Return (x, y) of the center of cell containing provided text 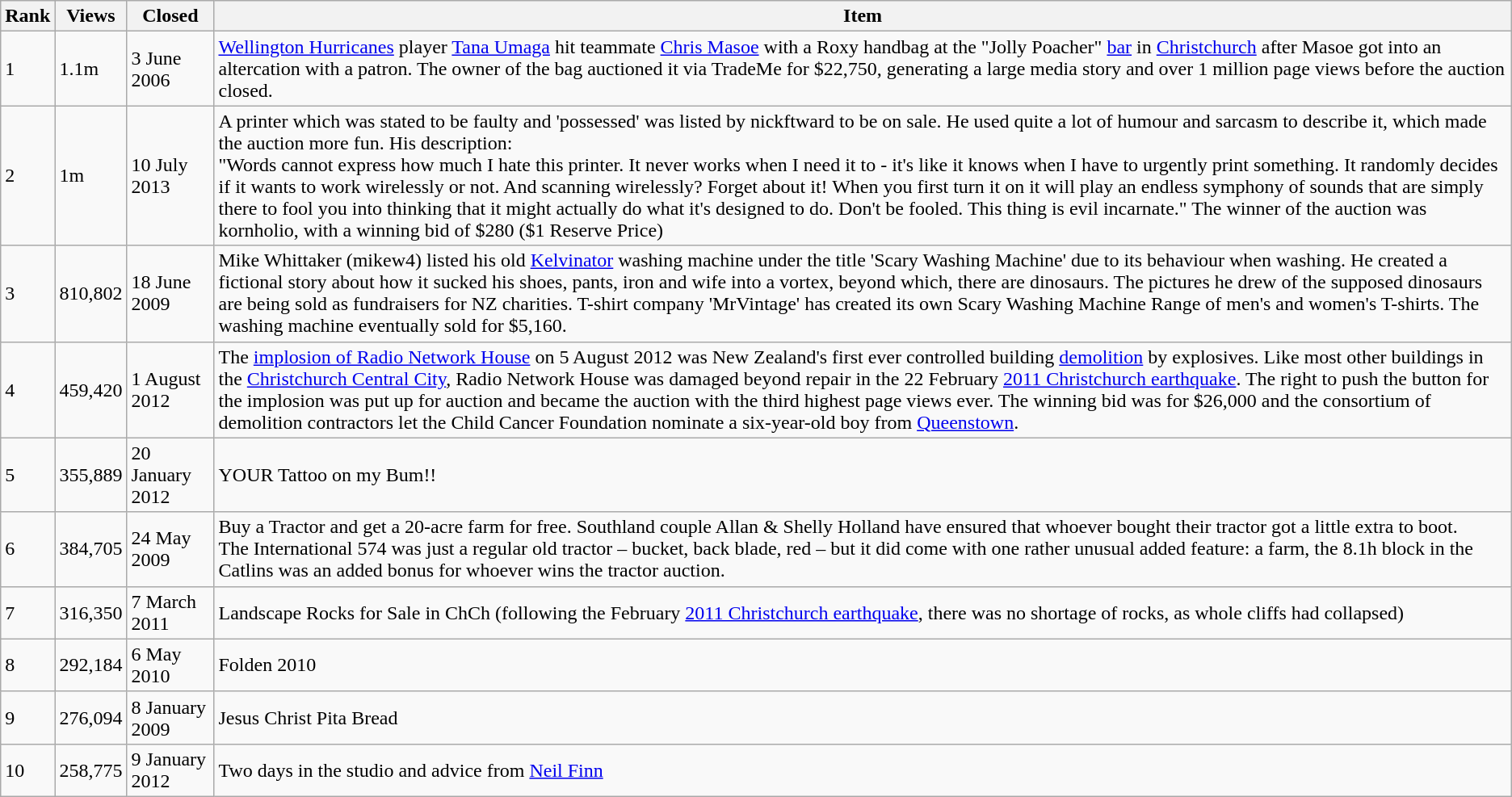
10 (27, 770)
5 (27, 475)
Folden 2010 (863, 665)
24 May 2009 (170, 549)
9 (27, 717)
384,705 (90, 549)
292,184 (90, 665)
810,802 (90, 294)
YOUR Tattoo on my Bum!! (863, 475)
1 August 2012 (170, 389)
Jesus Christ Pita Bread (863, 717)
1m (90, 176)
6 May 2010 (170, 665)
3 June 2006 (170, 69)
3 (27, 294)
355,889 (90, 475)
9 January 2012 (170, 770)
Landscape Rocks for Sale in ChCh (following the February 2011 Christchurch earthquake, there was no shortage of rocks, as whole cliffs had collapsed) (863, 612)
7 (27, 612)
258,775 (90, 770)
Views (90, 16)
6 (27, 549)
4 (27, 389)
1 (27, 69)
1.1m (90, 69)
18 June 2009 (170, 294)
20 January 2012 (170, 475)
7 March 2011 (170, 612)
316,350 (90, 612)
276,094 (90, 717)
10 July 2013 (170, 176)
Two days in the studio and advice from Neil Finn (863, 770)
459,420 (90, 389)
Closed (170, 16)
8 (27, 665)
Rank (27, 16)
Item (863, 16)
2 (27, 176)
8 January 2009 (170, 717)
